Output the (x, y) coordinate of the center of the cell containing the given text.  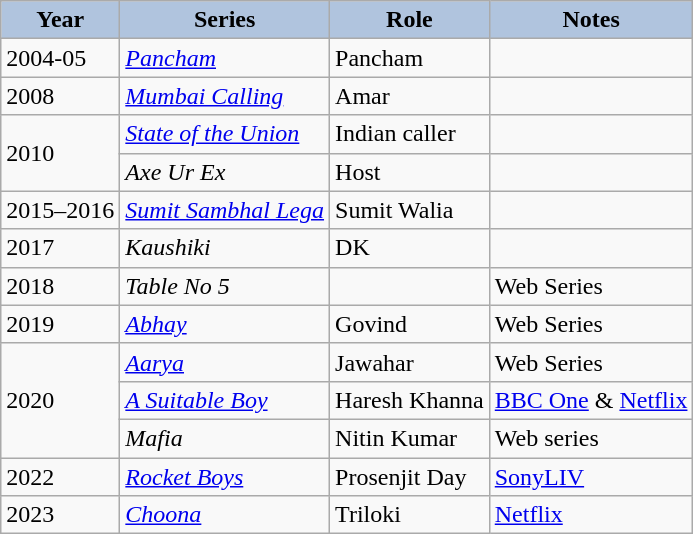
2020 (60, 400)
Amar (410, 96)
Nitin Kumar (410, 438)
Series (225, 20)
2015–2016 (60, 210)
Role (410, 20)
Jawahar (410, 362)
DK (410, 248)
Triloki (410, 515)
Host (410, 172)
Govind (410, 324)
BBC One & Netflix (591, 400)
2019 (60, 324)
Axe Ur Ex (225, 172)
2004-05 (60, 58)
State of the Union (225, 134)
Web series (591, 438)
Aarya (225, 362)
Choona (225, 515)
Haresh Khanna (410, 400)
SonyLIV (591, 477)
Sumit Sambhal Lega (225, 210)
Indian caller (410, 134)
Prosenjit Day (410, 477)
Notes (591, 20)
Netflix (591, 515)
2023 (60, 515)
Sumit Walia (410, 210)
Kaushiki (225, 248)
2010 (60, 153)
2022 (60, 477)
Mumbai Calling (225, 96)
Year (60, 20)
2017 (60, 248)
Mafia (225, 438)
Rocket Boys (225, 477)
A Suitable Boy (225, 400)
Table No 5 (225, 286)
2018 (60, 286)
2008 (60, 96)
Abhay (225, 324)
